Capture the cell that displays the provided text and extract its (x, y) central coordinate. 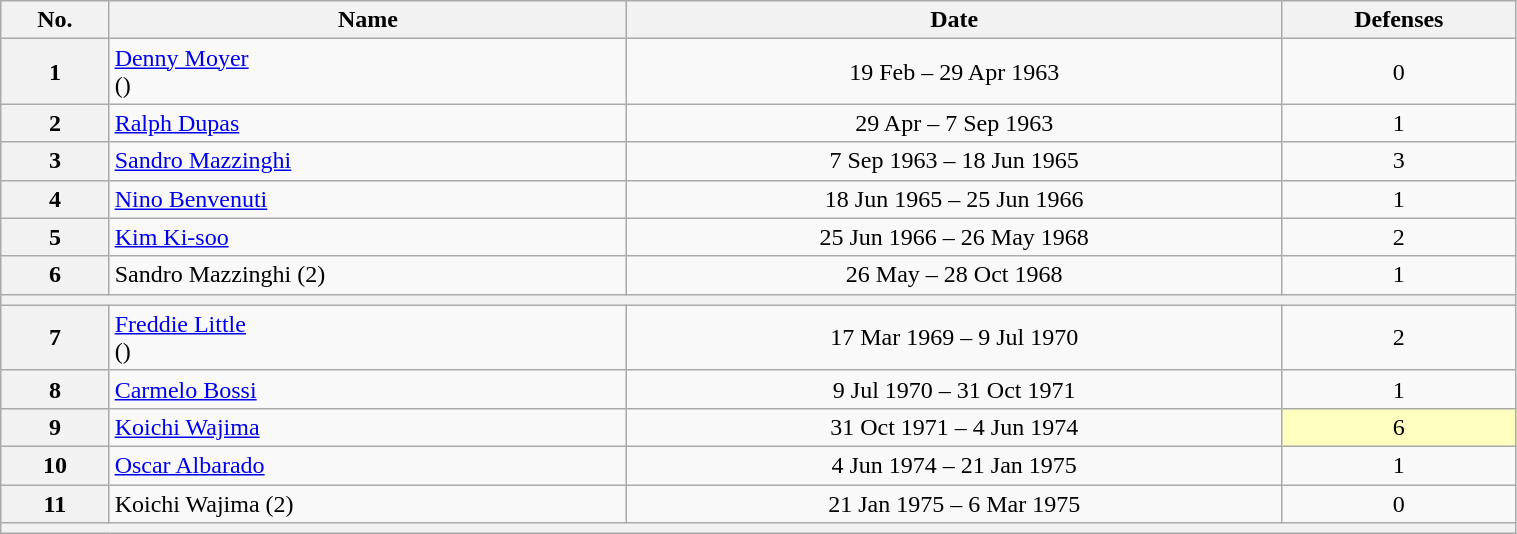
5 (55, 237)
Name (368, 20)
Sandro Mazzinghi (368, 161)
7 (55, 338)
9 Jul 1970 – 31 Oct 1971 (954, 389)
Ralph Dupas (368, 123)
Nino Benvenuti (368, 199)
Koichi Wajima (368, 427)
Koichi Wajima (2) (368, 503)
10 (55, 465)
Sandro Mazzinghi (2) (368, 275)
25 Jun 1966 – 26 May 1968 (954, 237)
17 Mar 1969 – 9 Jul 1970 (954, 338)
7 Sep 1963 – 18 Jun 1965 (954, 161)
26 May – 28 Oct 1968 (954, 275)
Date (954, 20)
Defenses (1399, 20)
18 Jun 1965 – 25 Jun 1966 (954, 199)
Denny Moyer() (368, 72)
Oscar Albarado (368, 465)
Kim Ki-soo (368, 237)
9 (55, 427)
Carmelo Bossi (368, 389)
31 Oct 1971 – 4 Jun 1974 (954, 427)
11 (55, 503)
4 (55, 199)
8 (55, 389)
No. (55, 20)
Freddie Little() (368, 338)
21 Jan 1975 – 6 Mar 1975 (954, 503)
29 Apr – 7 Sep 1963 (954, 123)
4 Jun 1974 – 21 Jan 1975 (954, 465)
19 Feb – 29 Apr 1963 (954, 72)
